Locate the cell with the specified text and output its (x, y) center coordinate. 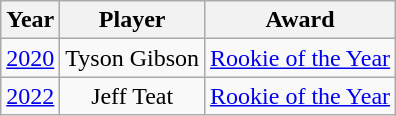
2020 (30, 58)
Player (132, 20)
Year (30, 20)
Jeff Teat (132, 96)
Award (300, 20)
Tyson Gibson (132, 58)
2022 (30, 96)
